Scan for the cell matching the given text and deliver its (x, y) coordinate at center. 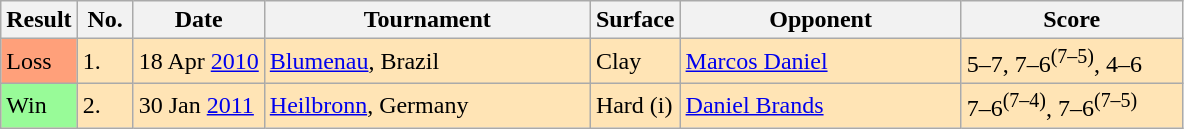
5–7, 7–6(7–5), 4–6 (1072, 62)
1. (105, 62)
Surface (635, 20)
18 Apr 2010 (198, 62)
Hard (i) (635, 106)
Daniel Brands (820, 106)
Heilbronn, Germany (427, 106)
Blumenau, Brazil (427, 62)
Clay (635, 62)
Date (198, 20)
Tournament (427, 20)
Loss (39, 62)
7–6(7–4), 7–6(7–5) (1072, 106)
Win (39, 106)
No. (105, 20)
2. (105, 106)
30 Jan 2011 (198, 106)
Result (39, 20)
Marcos Daniel (820, 62)
Score (1072, 20)
Opponent (820, 20)
